Capture the cell that displays the provided text and extract its [x, y] central coordinate. 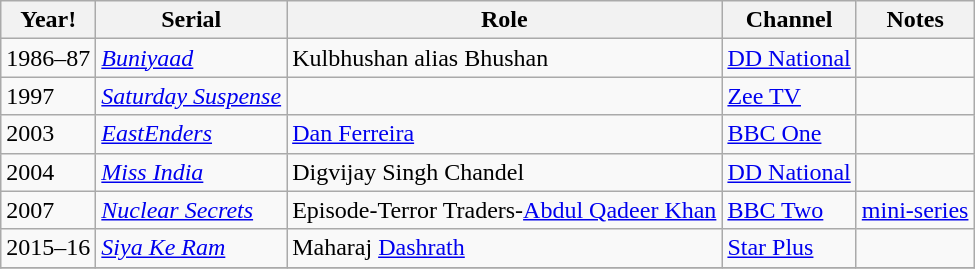
EastEnders [192, 134]
mini-series [915, 210]
1986–87 [48, 58]
Kulbhushan alias Bhushan [504, 58]
Dan Ferreira [504, 134]
Digvijay Singh Chandel [504, 172]
2007 [48, 210]
2003 [48, 134]
Episode-Terror Traders-Abdul Qadeer Khan [504, 210]
BBC Two [789, 210]
Zee TV [789, 96]
2004 [48, 172]
Year! [48, 20]
Nuclear Secrets [192, 210]
Channel [789, 20]
1997 [48, 96]
Role [504, 20]
Notes [915, 20]
Siya Ke Ram [192, 248]
Maharaj Dashrath [504, 248]
Star Plus [789, 248]
Buniyaad [192, 58]
Serial [192, 20]
Miss India [192, 172]
Saturday Suspense [192, 96]
BBC One [789, 134]
2015–16 [48, 248]
